Pinpoint the cell where the given text exists, returning its [x, y] midpoint coordinate. 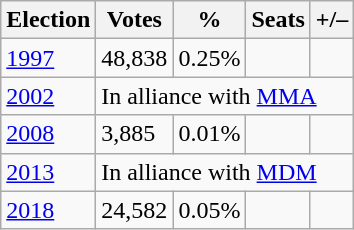
0.25% [210, 58]
2002 [48, 96]
Seats [278, 20]
24,582 [134, 210]
Votes [134, 20]
2013 [48, 172]
In alliance with MDM [225, 172]
3,885 [134, 134]
In alliance with MMA [225, 96]
+/– [332, 20]
% [210, 20]
2018 [48, 210]
Election [48, 20]
0.01% [210, 134]
2008 [48, 134]
0.05% [210, 210]
48,838 [134, 58]
1997 [48, 58]
